Find where the given text appears and provide that cell's center as [X, Y] coordinate. 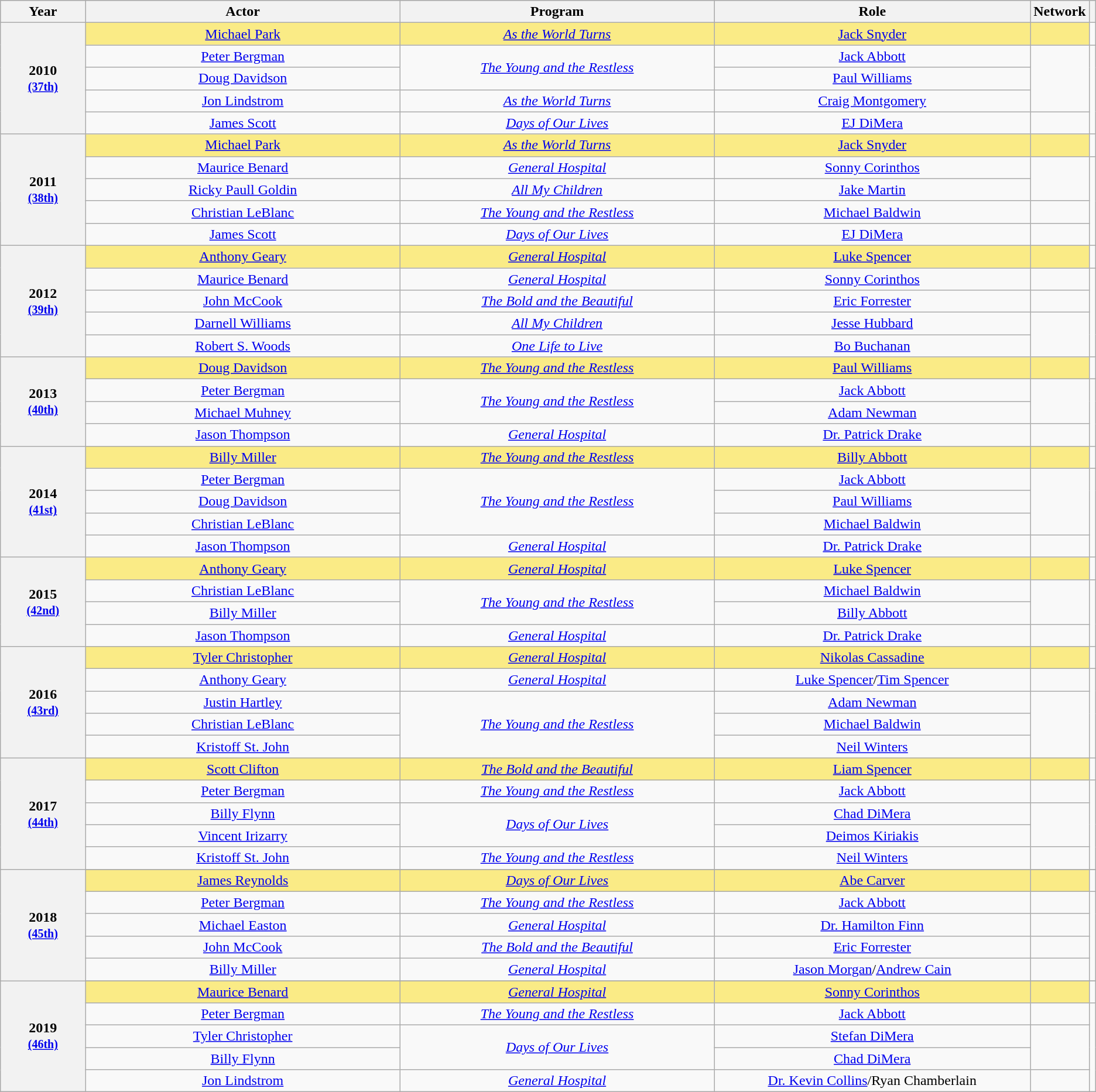
2019 (46th) [43, 1036]
2012 (39th) [43, 301]
2011 (38th) [43, 190]
2016 (43rd) [43, 702]
Jesse Hubbard [872, 324]
Craig Montgomery [872, 101]
Actor [243, 12]
One Life to Live [557, 346]
Luke Spencer/Tim Spencer [872, 680]
James Reynolds [243, 880]
Liam Spencer [872, 769]
2018 (45th) [43, 925]
Deimos Kiriakis [872, 836]
Michael Muhney [243, 413]
Dr. Hamilton Finn [872, 925]
2013 (40th) [43, 401]
Scott Clifton [243, 769]
Jake Martin [872, 190]
Abe Carver [872, 880]
Bo Buchanan [872, 346]
Darnell Williams [243, 324]
Network [1060, 12]
2015 (42nd) [43, 602]
Vincent Irizarry [243, 836]
Nikolas Cassadine [872, 658]
2014 (41st) [43, 502]
Robert S. Woods [243, 346]
Program [557, 12]
2010 (37th) [43, 78]
Stefan DiMera [872, 1036]
Justin Hartley [243, 702]
Dr. Kevin Collins/Ryan Chamberlain [872, 1081]
2017 (44th) [43, 813]
Role [872, 12]
Ricky Paull Goldin [243, 190]
Year [43, 12]
Jason Morgan/Andrew Cain [872, 969]
Michael Easton [243, 925]
